Extract the (x, y) coordinate from the center of the cell holding the provided text.  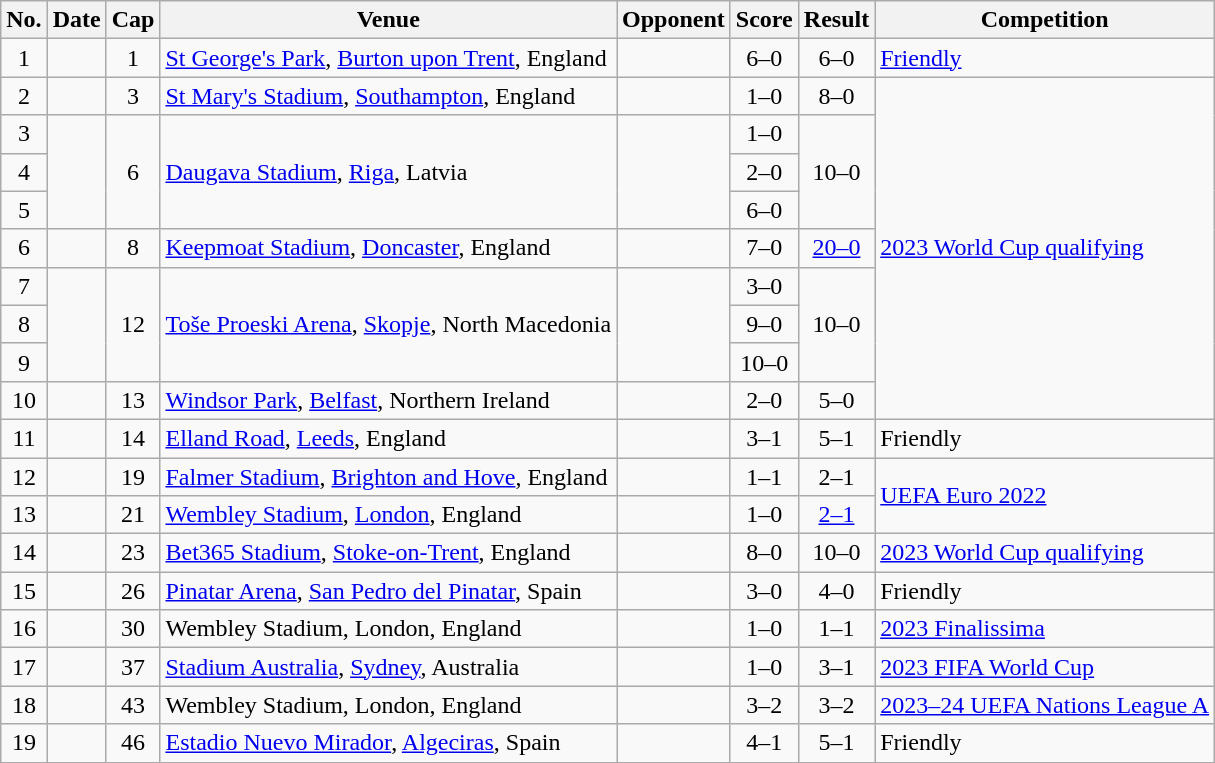
15 (24, 591)
St Mary's Stadium, Southampton, England (388, 96)
9 (24, 362)
St George's Park, Burton upon Trent, England (388, 58)
10 (24, 400)
46 (133, 743)
16 (24, 629)
2023 FIFA World Cup (1045, 667)
Elland Road, Leeds, England (388, 438)
26 (133, 591)
Competition (1045, 20)
Bet365 Stadium, Stoke-on-Trent, England (388, 553)
Pinatar Arena, San Pedro del Pinatar, Spain (388, 591)
21 (133, 515)
Estadio Nuevo Mirador, Algeciras, Spain (388, 743)
4–0 (836, 591)
7–0 (764, 248)
Keepmoat Stadium, Doncaster, England (388, 248)
30 (133, 629)
43 (133, 705)
2 (24, 96)
9–0 (764, 324)
Daugava Stadium, Riga, Latvia (388, 172)
UEFA Euro 2022 (1045, 496)
Toše Proeski Arena, Skopje, North Macedonia (388, 324)
7 (24, 286)
2023 Finalissima (1045, 629)
17 (24, 667)
Falmer Stadium, Brighton and Hove, England (388, 477)
2023–24 UEFA Nations League A (1045, 705)
Result (836, 20)
Cap (133, 20)
5 (24, 210)
18 (24, 705)
No. (24, 20)
Windsor Park, Belfast, Northern Ireland (388, 400)
Opponent (674, 20)
4–1 (764, 743)
Date (76, 20)
5–0 (836, 400)
23 (133, 553)
Score (764, 20)
11 (24, 438)
Stadium Australia, Sydney, Australia (388, 667)
Venue (388, 20)
37 (133, 667)
20–0 (836, 248)
4 (24, 172)
